Determine the (X, Y) coordinate at the center of the cell enclosing the given text.  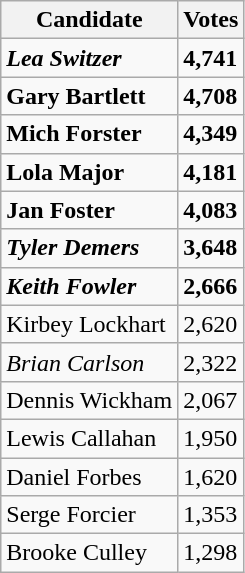
Brian Carlson (90, 362)
Lola Major (90, 172)
Mich Forster (90, 134)
Kirbey Lockhart (90, 324)
Lea Switzer (90, 58)
1,950 (211, 438)
Lewis Callahan (90, 438)
1,298 (211, 553)
Serge Forcier (90, 515)
4,708 (211, 96)
3,648 (211, 248)
Keith Fowler (90, 286)
Candidate (90, 20)
4,181 (211, 172)
4,741 (211, 58)
Daniel Forbes (90, 477)
Votes (211, 20)
Tyler Demers (90, 248)
1,620 (211, 477)
Brooke Culley (90, 553)
Jan Foster (90, 210)
2,666 (211, 286)
1,353 (211, 515)
4,349 (211, 134)
2,067 (211, 400)
2,322 (211, 362)
Gary Bartlett (90, 96)
4,083 (211, 210)
2,620 (211, 324)
Dennis Wickham (90, 400)
